Search for the cell housing the specified text and yield its [x, y] center coordinate. 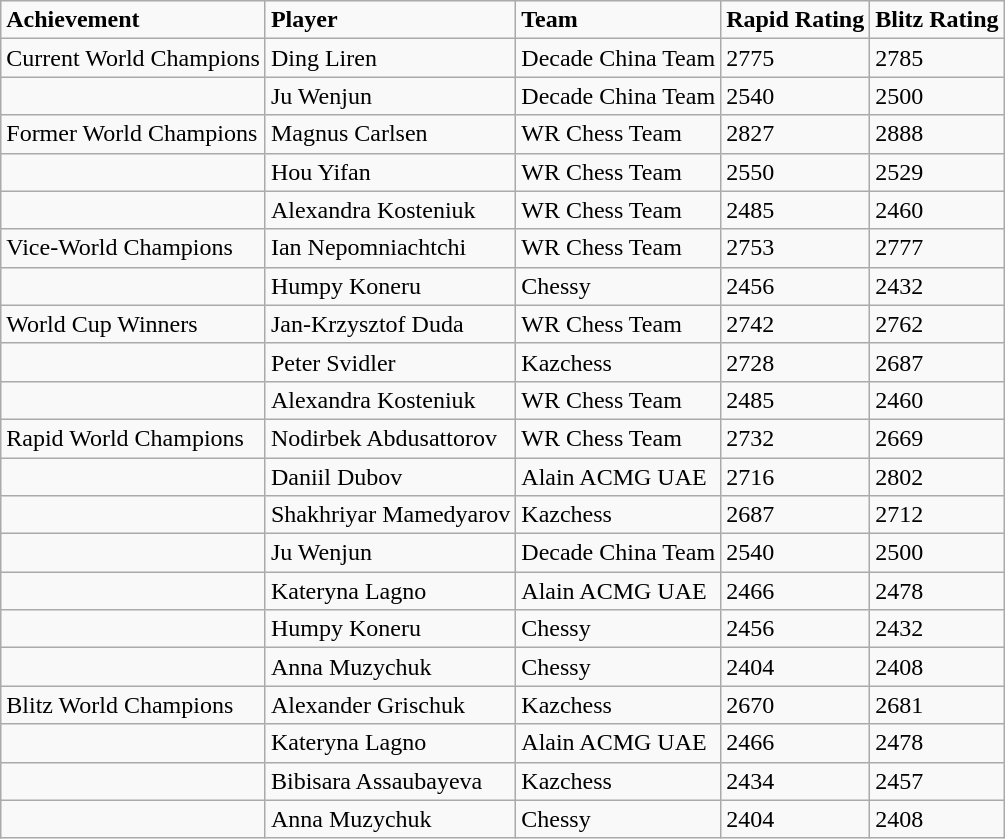
2669 [937, 438]
Current World Champions [134, 58]
Achievement [134, 20]
2716 [796, 477]
2785 [937, 58]
2457 [937, 781]
2732 [796, 438]
2670 [796, 705]
Former World Champions [134, 134]
Shakhriyar Mamedyarov [390, 515]
Blitz Rating [937, 20]
2802 [937, 477]
2775 [796, 58]
2434 [796, 781]
Magnus Carlsen [390, 134]
Hou Yifan [390, 172]
Alexander Grischuk [390, 705]
2742 [796, 324]
2550 [796, 172]
2762 [937, 324]
2777 [937, 248]
Nodirbek Abdusattorov [390, 438]
2888 [937, 134]
Vice-World Champions [134, 248]
Ding Liren [390, 58]
2753 [796, 248]
2827 [796, 134]
Rapid World Champions [134, 438]
Team [618, 20]
Jan-Krzysztof Duda [390, 324]
2712 [937, 515]
Ian Nepomniachtchi [390, 248]
Player [390, 20]
Peter Svidler [390, 362]
Daniil Dubov [390, 477]
2681 [937, 705]
2728 [796, 362]
Bibisara Assaubayeva [390, 781]
2529 [937, 172]
Blitz World Champions [134, 705]
World Cup Winners [134, 324]
Rapid Rating [796, 20]
